Return (X, Y) of the center of cell containing provided text 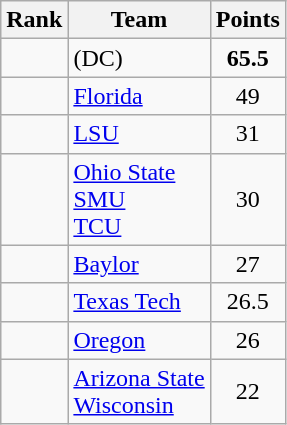
30 (248, 199)
Texas Tech (139, 302)
Points (248, 20)
22 (248, 392)
LSU (139, 134)
Arizona StateWisconsin (139, 392)
49 (248, 96)
Florida (139, 96)
Team (139, 20)
(DC) (139, 58)
27 (248, 264)
26.5 (248, 302)
Rank (34, 20)
Ohio StateSMUTCU (139, 199)
65.5 (248, 58)
Oregon (139, 340)
Baylor (139, 264)
31 (248, 134)
26 (248, 340)
